Provide the [X, Y] coordinate of the cell's center where the given text is located.  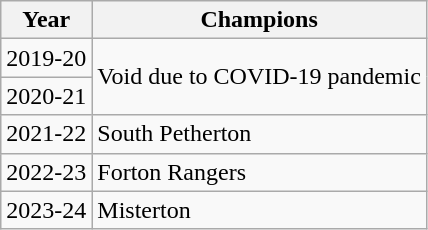
2023-24 [46, 210]
2020-21 [46, 96]
2022-23 [46, 172]
2019-20 [46, 58]
Forton Rangers [260, 172]
Year [46, 20]
2021-22 [46, 134]
South Petherton [260, 134]
Void due to COVID-19 pandemic [260, 77]
Champions [260, 20]
Misterton [260, 210]
